Pinpoint the cell where the given text exists, returning its [X, Y] midpoint coordinate. 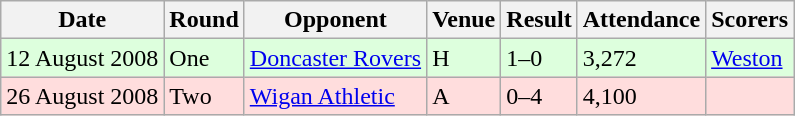
3,272 [641, 58]
Opponent [335, 20]
A [464, 96]
Doncaster Rovers [335, 58]
Venue [464, 20]
Weston [750, 58]
26 August 2008 [82, 96]
Date [82, 20]
Attendance [641, 20]
Two [204, 96]
Scorers [750, 20]
4,100 [641, 96]
12 August 2008 [82, 58]
H [464, 58]
0–4 [539, 96]
1–0 [539, 58]
Result [539, 20]
Round [204, 20]
Wigan Athletic [335, 96]
One [204, 58]
